Output the (x, y) coordinate of the center of the cell containing the given text.  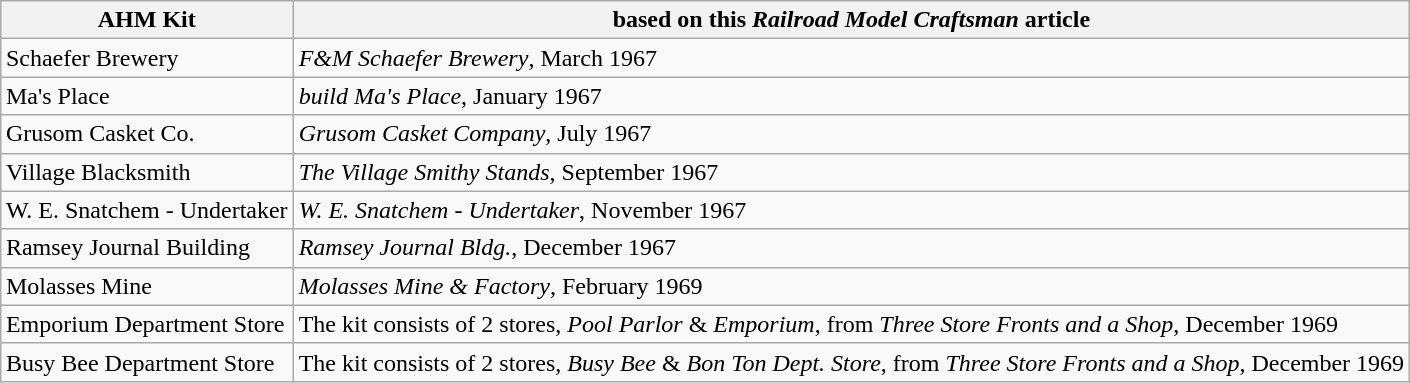
Ma's Place (146, 96)
Schaefer Brewery (146, 58)
F&M Schaefer Brewery, March 1967 (851, 58)
The kit consists of 2 stores, Busy Bee & Bon Ton Dept. Store, from Three Store Fronts and a Shop, December 1969 (851, 362)
Grusom Casket Company, July 1967 (851, 134)
Molasses Mine & Factory, February 1969 (851, 286)
Grusom Casket Co. (146, 134)
AHM Kit (146, 20)
Busy Bee Department Store (146, 362)
Village Blacksmith (146, 172)
W. E. Snatchem - Undertaker, November 1967 (851, 210)
Emporium Department Store (146, 324)
build Ma's Place, January 1967 (851, 96)
Ramsey Journal Building (146, 248)
Ramsey Journal Bldg., December 1967 (851, 248)
Molasses Mine (146, 286)
W. E. Snatchem - Undertaker (146, 210)
The Village Smithy Stands, September 1967 (851, 172)
The kit consists of 2 stores, Pool Parlor & Emporium, from Three Store Fronts and a Shop, December 1969 (851, 324)
based on this Railroad Model Craftsman article (851, 20)
